Determine the (X, Y) coordinate at the center of the cell enclosing the given text.  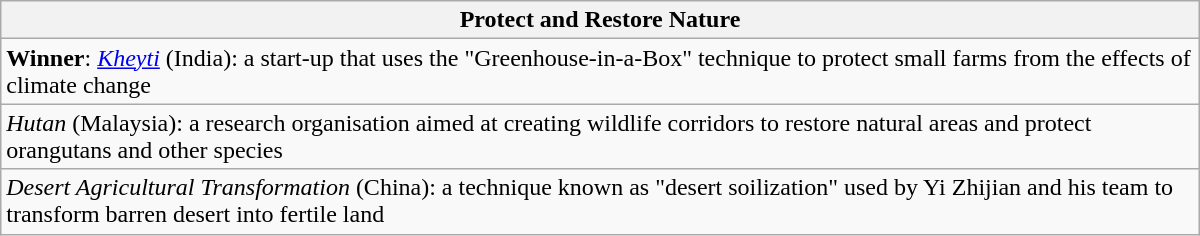
Winner: Kheyti (India): a start-up that uses the "Greenhouse-in-a-Box" technique to protect small farms from the effects of climate change (600, 72)
Hutan (Malaysia): a research organisation aimed at creating wildlife corridors to restore natural areas and protect orangutans and other species (600, 136)
Protect and Restore Nature (600, 20)
